Return the [x, y] coordinate for the center point of the cell that contains the specified text.  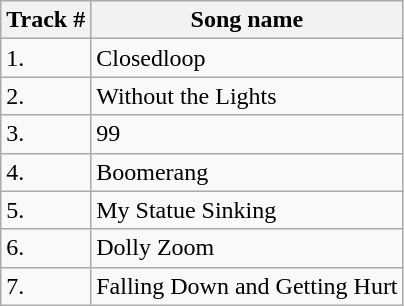
Song name [247, 20]
Boomerang [247, 172]
Closedloop [247, 58]
Without the Lights [247, 96]
3. [46, 134]
2. [46, 96]
1. [46, 58]
Falling Down and Getting Hurt [247, 286]
7. [46, 286]
4. [46, 172]
Track # [46, 20]
5. [46, 210]
99 [247, 134]
My Statue Sinking [247, 210]
Dolly Zoom [247, 248]
6. [46, 248]
